For the text-containing cell, return its midpoint in (X, Y) coordinate format. 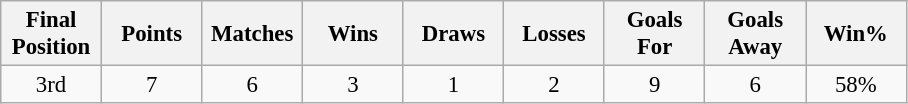
Goals For (654, 34)
3rd (52, 85)
Final Position (52, 34)
Matches (252, 34)
2 (554, 85)
Goals Away (756, 34)
Wins (354, 34)
Draws (454, 34)
7 (152, 85)
3 (354, 85)
Win% (856, 34)
58% (856, 85)
Points (152, 34)
Losses (554, 34)
1 (454, 85)
9 (654, 85)
